Determine the (X, Y) coordinate at the center of the cell enclosing the given text.  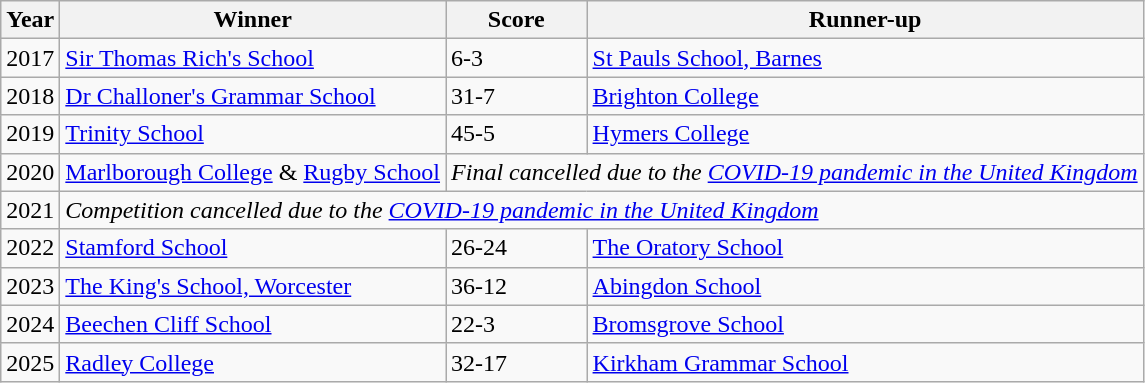
2024 (30, 324)
Marlborough College & Rugby School (253, 172)
Brighton College (865, 96)
Winner (253, 20)
2022 (30, 248)
Kirkham Grammar School (865, 362)
The King's School, Worcester (253, 286)
Trinity School (253, 134)
Bromsgrove School (865, 324)
Dr Challoner's Grammar School (253, 96)
2019 (30, 134)
Score (516, 20)
2021 (30, 210)
32-17 (516, 362)
Radley College (253, 362)
Year (30, 20)
St Pauls School, Barnes (865, 58)
22-3 (516, 324)
2025 (30, 362)
Abingdon School (865, 286)
6-3 (516, 58)
Hymers College (865, 134)
31-7 (516, 96)
Beechen Cliff School (253, 324)
Runner-up (865, 20)
36-12 (516, 286)
45-5 (516, 134)
Competition cancelled due to the COVID-19 pandemic in the United Kingdom (602, 210)
Stamford School (253, 248)
2020 (30, 172)
The Oratory School (865, 248)
Final cancelled due to the COVID-19 pandemic in the United Kingdom (795, 172)
26-24 (516, 248)
2017 (30, 58)
Sir Thomas Rich's School (253, 58)
2018 (30, 96)
2023 (30, 286)
